Locate the cell with the specified text and output its [x, y] center coordinate. 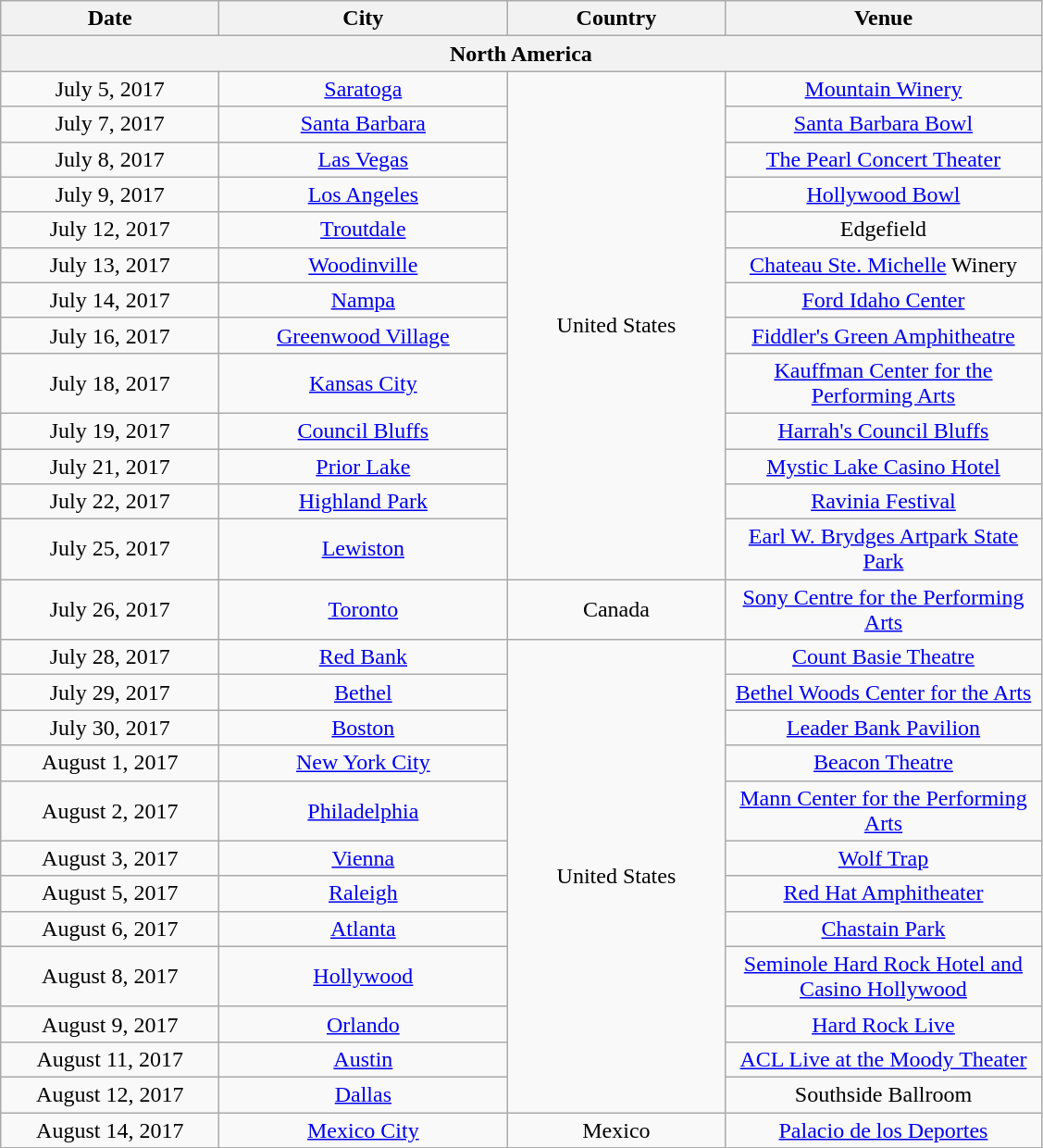
August 6, 2017 [110, 929]
July 9, 2017 [110, 194]
North America [521, 54]
Mann Center for the Performing Arts [883, 811]
July 30, 2017 [110, 728]
Chastain Park [883, 929]
Dallas [363, 1094]
Sony Centre for the Performing Arts [883, 609]
Boston [363, 728]
Red Bank [363, 657]
July 18, 2017 [110, 383]
July 16, 2017 [110, 335]
Bethel Woods Center for the Arts [883, 693]
August 11, 2017 [110, 1059]
Woodinville [363, 265]
Hard Rock Live [883, 1024]
Mystic Lake Casino Hotel [883, 466]
Toronto [363, 609]
Greenwood Village [363, 335]
Lewiston [363, 550]
Atlanta [363, 929]
August 12, 2017 [110, 1094]
Country [616, 19]
Highland Park [363, 502]
Seminole Hard Rock Hotel and Casino Hollywood [883, 976]
Raleigh [363, 893]
Bethel [363, 693]
Saratoga [363, 89]
July 8, 2017 [110, 159]
Hollywood Bowl [883, 194]
Orlando [363, 1024]
Edgefield [883, 230]
Mexico [616, 1130]
Count Basie Theatre [883, 657]
July 5, 2017 [110, 89]
August 5, 2017 [110, 893]
Wolf Trap [883, 858]
Leader Bank Pavilion [883, 728]
August 14, 2017 [110, 1130]
August 8, 2017 [110, 976]
August 2, 2017 [110, 811]
Ravinia Festival [883, 502]
New York City [363, 763]
The Pearl Concert Theater [883, 159]
Southside Ballroom [883, 1094]
July 19, 2017 [110, 430]
Harrah's Council Bluffs [883, 430]
Mexico City [363, 1130]
Earl W. Brydges Artpark State Park [883, 550]
Prior Lake [363, 466]
July 25, 2017 [110, 550]
Austin [363, 1059]
Date [110, 19]
July 14, 2017 [110, 300]
Philadelphia [363, 811]
Canada [616, 609]
Mountain Winery [883, 89]
Beacon Theatre [883, 763]
July 28, 2017 [110, 657]
August 9, 2017 [110, 1024]
Ford Idaho Center [883, 300]
Los Angeles [363, 194]
Santa Barbara [363, 124]
Kansas City [363, 383]
July 13, 2017 [110, 265]
August 1, 2017 [110, 763]
Vienna [363, 858]
July 26, 2017 [110, 609]
ACL Live at the Moody Theater [883, 1059]
Chateau Ste. Michelle Winery [883, 265]
July 7, 2017 [110, 124]
Las Vegas [363, 159]
July 12, 2017 [110, 230]
July 29, 2017 [110, 693]
Palacio de los Deportes [883, 1130]
Red Hat Amphitheater [883, 893]
Venue [883, 19]
Nampa [363, 300]
August 3, 2017 [110, 858]
July 22, 2017 [110, 502]
Santa Barbara Bowl [883, 124]
City [363, 19]
July 21, 2017 [110, 466]
Council Bluffs [363, 430]
Hollywood [363, 976]
Troutdale [363, 230]
Kauffman Center for the Performing Arts [883, 383]
Fiddler's Green Amphitheatre [883, 335]
